Determine the [X, Y] coordinate at the center of the cell enclosing the given text.  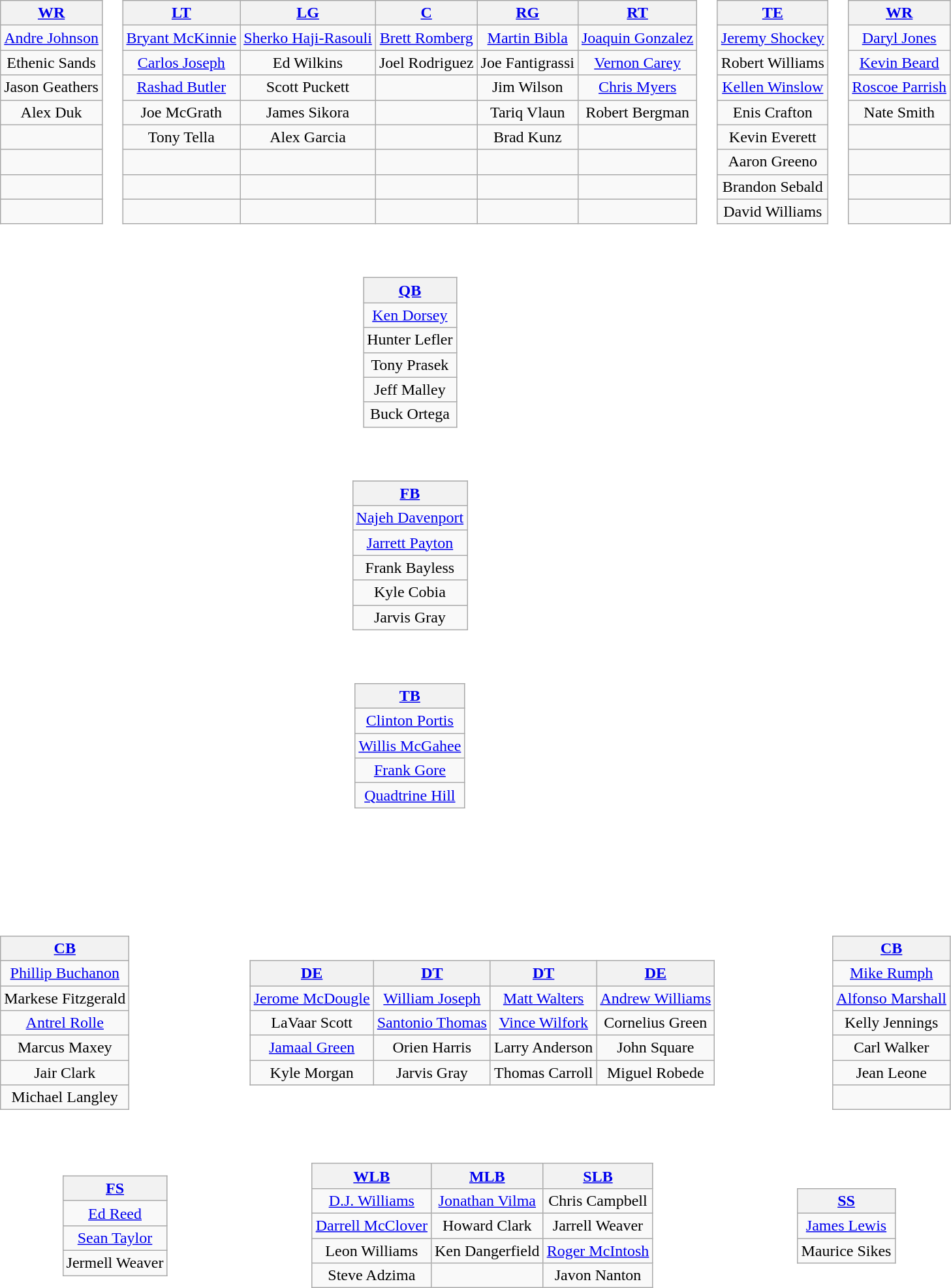
Tariq Vlaun [527, 112]
Quadtrine Hill [410, 795]
Ed Reed [115, 1213]
Roscoe Parrish [899, 87]
Phillip Buchanon [65, 973]
Jamaal Green [312, 1048]
TB Clinton Portis Willis McGahee Frank Gore Quadtrine Hill [418, 737]
Ethenic Sands [52, 63]
Nate Smith [899, 112]
QB Ken Dorsey Hunter Lefler Tony Prasek Jeff Malley Buck Ortega [418, 344]
QB [410, 290]
Antrel Rolle [65, 1023]
Vince Wilfork [543, 1023]
Leon Williams [371, 1251]
David Williams [773, 211]
Najeh Davenport [410, 518]
Kellen Winslow [773, 87]
Jermell Weaver [115, 1263]
Brad Kunz [527, 137]
Andrew Williams [655, 998]
Brandon Sebald [773, 187]
Aaron Greeno [773, 162]
FS [115, 1188]
Roger McIntosh [598, 1251]
Chris Myers [637, 87]
Marcus Maxey [65, 1048]
Clinton Portis [410, 721]
SLB [598, 1176]
Alex Garcia [308, 137]
Joaquin Gonzalez [637, 38]
Thomas Carroll [543, 1073]
Tony Tella [181, 137]
Steve Adzima [371, 1276]
SS [846, 1201]
LT [181, 13]
Darrell McClover [371, 1225]
Bryant McKinnie [181, 38]
Robert Williams [773, 63]
Scott Puckett [308, 87]
RG [527, 13]
Andre Johnson [52, 38]
Carl Walker [892, 1048]
Ken Dangerfield [487, 1251]
Orien Harris [432, 1048]
Jair Clark [65, 1073]
John Square [655, 1048]
Chris Campbell [598, 1201]
Kelly Jennings [892, 1023]
Ken Dorsey [410, 315]
Enis Crafton [773, 112]
Cornelius Green [655, 1023]
Alfonso Marshall [892, 998]
Alex Duk [52, 112]
TE [773, 13]
Kevin Beard [899, 63]
Vernon Carey [637, 63]
Miguel Robede [655, 1073]
Kyle Morgan [312, 1073]
Mike Rumph [892, 973]
James Sikora [308, 112]
MLB [487, 1176]
Joe McGrath [181, 112]
Jason Geathers [52, 87]
Javon Nanton [598, 1276]
TB [410, 696]
Brett Romberg [426, 38]
Jarrett Payton [410, 543]
Buck Ortega [410, 414]
FB Najeh Davenport Jarrett Payton Frank Bayless Kyle Cobia Jarvis Gray [418, 546]
Matt Walters [543, 998]
Martin Bibla [527, 38]
James Lewis [846, 1225]
Howard Clark [487, 1225]
Willis McGahee [410, 746]
Jarrell Weaver [598, 1225]
Joe Fantigrassi [527, 63]
Frank Bayless [410, 568]
Robert Bergman [637, 112]
Jerome McDougle [312, 998]
Jean Leone [892, 1073]
Markese Fitzgerald [65, 998]
Larry Anderson [543, 1048]
Kevin Everett [773, 137]
Hunter Lefler [410, 340]
RT [637, 13]
D.J. Williams [371, 1201]
Sean Taylor [115, 1238]
WLB [371, 1176]
Santonio Thomas [432, 1023]
Ed Wilkins [308, 63]
Carlos Joseph [181, 63]
Tony Prasek [410, 365]
Jeremy Shockey [773, 38]
FB [410, 493]
Frank Gore [410, 771]
LG [308, 13]
Jonathan Vilma [487, 1201]
Maurice Sikes [846, 1251]
William Joseph [432, 998]
Sherko Haji-Rasouli [308, 38]
Jim Wilson [527, 87]
Jeff Malley [410, 390]
Daryl Jones [899, 38]
C [426, 13]
LaVaar Scott [312, 1023]
Joel Rodriguez [426, 63]
Michael Langley [65, 1097]
Kyle Cobia [410, 592]
Rashad Butler [181, 87]
